Locate the cell with the specified text and output its [x, y] center coordinate. 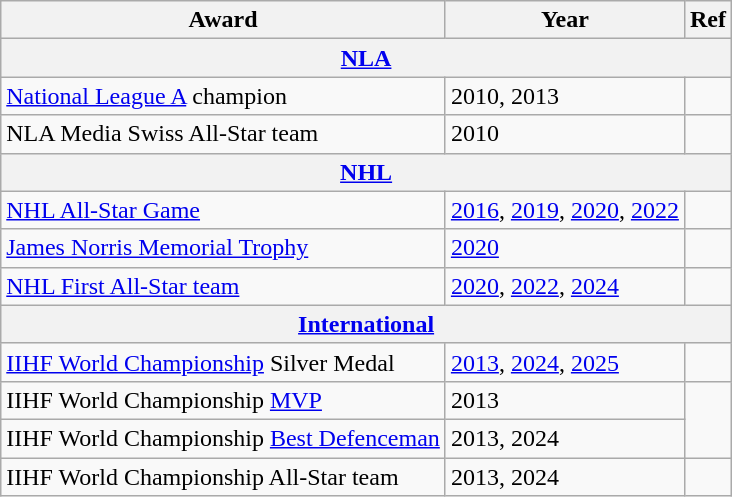
2020 [564, 248]
2010 [564, 134]
National League A champion [224, 96]
2013 [564, 400]
2020, 2022, 2024 [564, 286]
NLA Media Swiss All-Star team [224, 134]
International [366, 324]
NHL First All-Star team [224, 286]
Ref [708, 20]
2013, 2024, 2025 [564, 362]
2016, 2019, 2020, 2022 [564, 210]
IIHF World Championship Silver Medal [224, 362]
Award [224, 20]
2010, 2013 [564, 96]
Year [564, 20]
NLA [366, 58]
NHL All-Star Game [224, 210]
NHL [366, 172]
IIHF World Championship All-Star team [224, 477]
IIHF World Championship MVP [224, 400]
IIHF World Championship Best Defenceman [224, 438]
James Norris Memorial Trophy [224, 248]
